Extract the (X, Y) coordinate from the center of the cell holding the provided text.  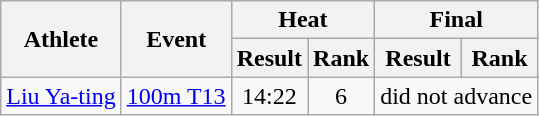
Event (176, 39)
14:22 (269, 96)
did not advance (456, 96)
Final (456, 20)
100m T13 (176, 96)
Athlete (61, 39)
6 (342, 96)
Liu Ya-ting (61, 96)
Heat (303, 20)
